Find where the given text appears and provide that cell's center as [X, Y] coordinate. 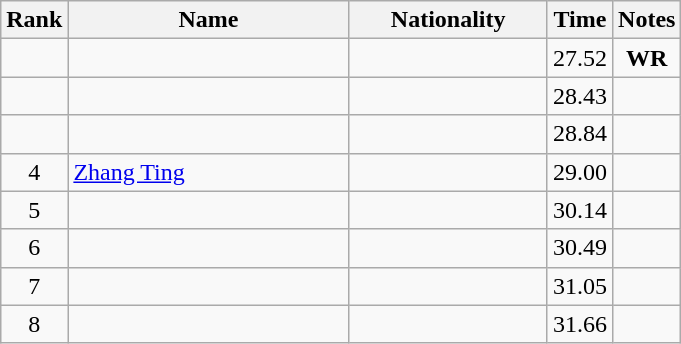
28.43 [580, 96]
6 [34, 248]
8 [34, 324]
29.00 [580, 172]
Zhang Ting [208, 172]
4 [34, 172]
27.52 [580, 58]
30.14 [580, 210]
Rank [34, 20]
30.49 [580, 248]
Time [580, 20]
7 [34, 286]
31.05 [580, 286]
Notes [647, 20]
Nationality [448, 20]
5 [34, 210]
Name [208, 20]
WR [647, 58]
31.66 [580, 324]
28.84 [580, 134]
